Identify which cell holds the provided text, then report its (x, y) central coordinate. 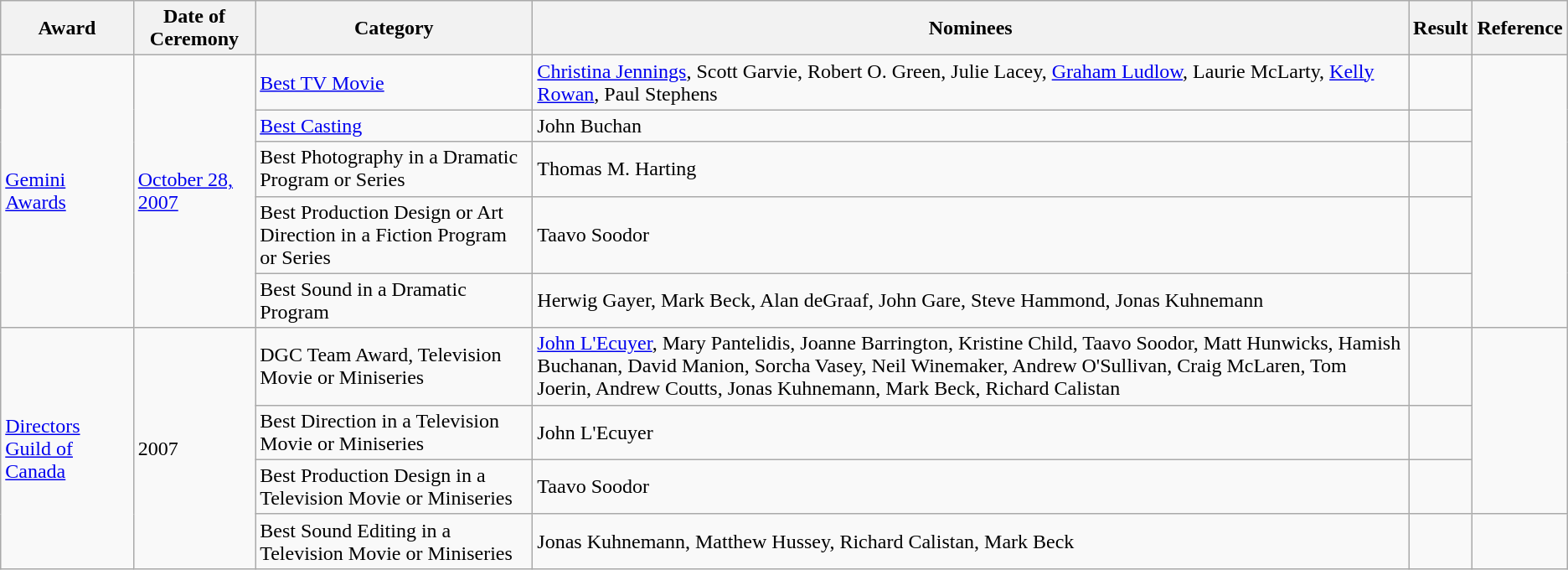
Gemini Awards (67, 191)
Directors Guild of Canada (67, 448)
John Buchan (971, 126)
Best Production Design in a Television Movie or Miniseries (394, 486)
Thomas M. Harting (971, 169)
2007 (194, 448)
Best Sound Editing in a Television Movie or Miniseries (394, 541)
Christina Jennings, Scott Garvie, Robert O. Green, Julie Lacey, Graham Ludlow, Laurie McLarty, Kelly Rowan, Paul Stephens (971, 82)
October 28, 2007 (194, 191)
Best Casting (394, 126)
Result (1441, 28)
Award (67, 28)
Best Production Design or Art Direction in a Fiction Program or Series (394, 235)
Herwig Gayer, Mark Beck, Alan deGraaf, John Gare, Steve Hammond, Jonas Kuhnemann (971, 300)
Best Sound in a Dramatic Program (394, 300)
DGC Team Award, Television Movie or Miniseries (394, 366)
Jonas Kuhnemann, Matthew Hussey, Richard Calistan, Mark Beck (971, 541)
Category (394, 28)
Nominees (971, 28)
Best Photography in a Dramatic Program or Series (394, 169)
John L'Ecuyer (971, 433)
Best TV Movie (394, 82)
Date of Ceremony (194, 28)
Best Direction in a Television Movie or Miniseries (394, 433)
Reference (1519, 28)
